Determine the [X, Y] coordinate at the center of the cell enclosing the given text.  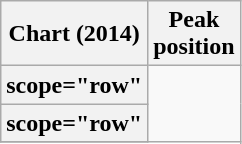
Chart (2014) [74, 34]
Peakposition [194, 34]
